Pinpoint the cell where the given text exists, returning its (X, Y) midpoint coordinate. 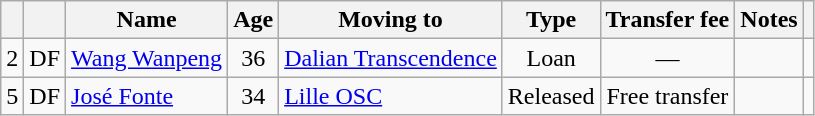
Released (551, 96)
Dalian Transcendence (391, 58)
Type (551, 20)
36 (254, 58)
Wang Wanpeng (147, 58)
Transfer fee (668, 20)
— (668, 58)
34 (254, 96)
José Fonte (147, 96)
Lille OSC (391, 96)
Free transfer (668, 96)
Moving to (391, 20)
2 (12, 58)
Notes (769, 20)
Loan (551, 58)
5 (12, 96)
Name (147, 20)
Age (254, 20)
